Scan for the cell matching the given text and deliver its (x, y) coordinate at center. 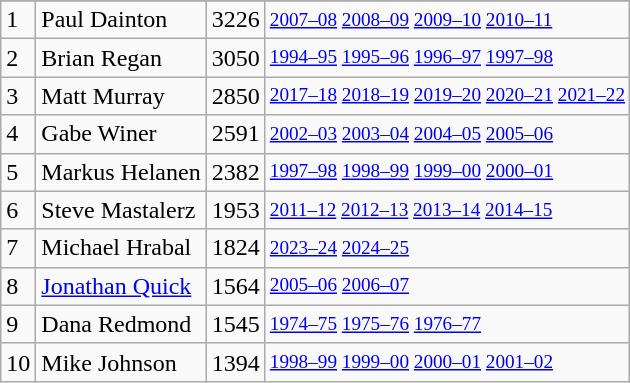
3226 (236, 20)
1564 (236, 286)
7 (18, 248)
1997–98 1998–99 1999–00 2000–01 (447, 172)
6 (18, 210)
1545 (236, 324)
1974–75 1975–76 1976–77 (447, 324)
1994–95 1995–96 1996–97 1997–98 (447, 58)
9 (18, 324)
2002–03 2003–04 2004–05 2005–06 (447, 134)
Mike Johnson (121, 362)
8 (18, 286)
2005–06 2006–07 (447, 286)
Paul Dainton (121, 20)
2382 (236, 172)
1953 (236, 210)
4 (18, 134)
2011–12 2012–13 2013–14 2014–15 (447, 210)
3 (18, 96)
5 (18, 172)
2017–18 2018–19 2019–20 2020–21 2021–22 (447, 96)
Steve Mastalerz (121, 210)
Gabe Winer (121, 134)
2591 (236, 134)
1998–99 1999–00 2000–01 2001–02 (447, 362)
Jonathan Quick (121, 286)
1394 (236, 362)
1824 (236, 248)
10 (18, 362)
1 (18, 20)
Matt Murray (121, 96)
Michael Hrabal (121, 248)
2007–08 2008–09 2009–10 2010–11 (447, 20)
2850 (236, 96)
3050 (236, 58)
Markus Helanen (121, 172)
Dana Redmond (121, 324)
2 (18, 58)
2023–24 2024–25 (447, 248)
Brian Regan (121, 58)
